Return the [X, Y] coordinate for the center point of the cell that contains the specified text.  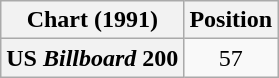
Chart (1991) [92, 20]
US Billboard 200 [92, 58]
57 [231, 58]
Position [231, 20]
